Extract the [X, Y] coordinate from the center of the cell holding the provided text.  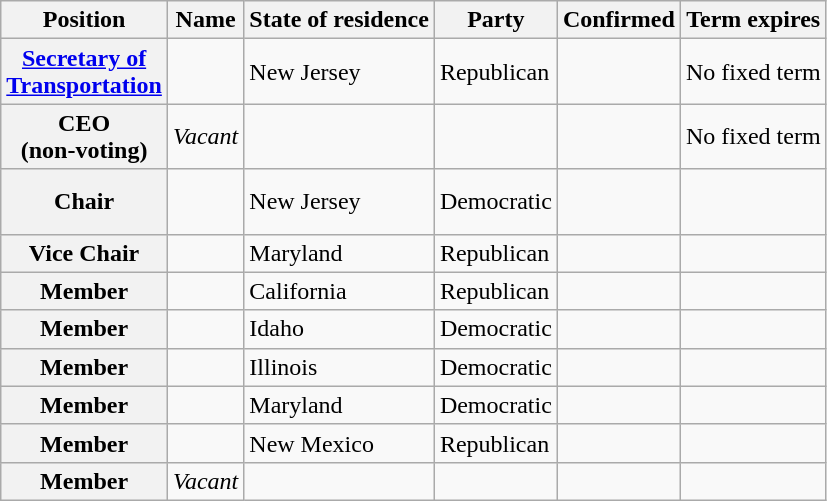
Idaho [340, 329]
CEO(non-voting) [84, 136]
Confirmed [618, 20]
New Mexico [340, 443]
California [340, 291]
Party [496, 20]
Secretary ofTransportation [84, 72]
Vice Chair [84, 253]
Illinois [340, 367]
Chair [84, 202]
Name [205, 20]
Term expires [753, 20]
Position [84, 20]
State of residence [340, 20]
